Detect which cell encompasses the target text, then output its [x, y] center coordinate. 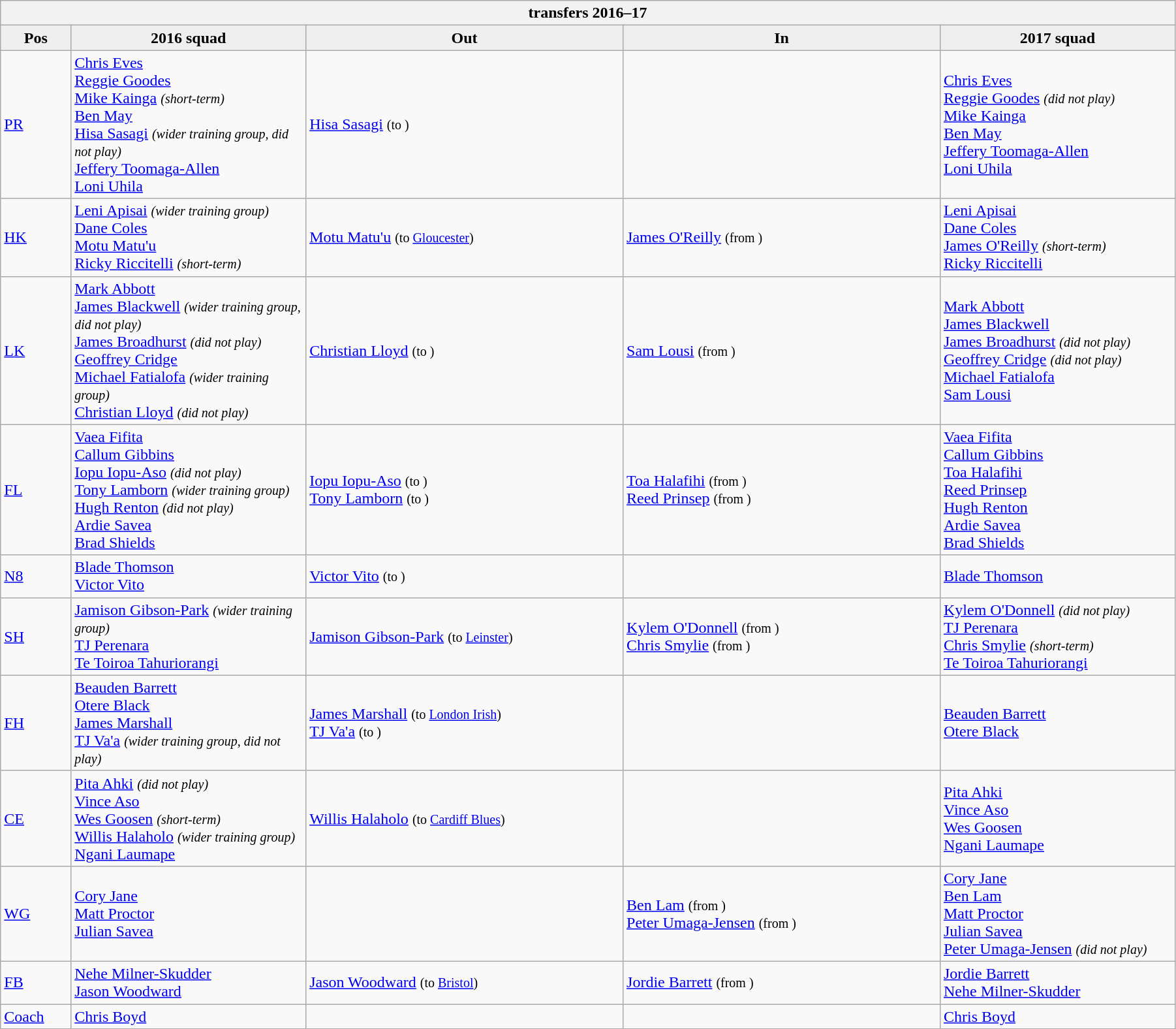
Jason Woodward (to Bristol) [465, 982]
Leni Apisai (wider training group) Dane Coles Motu Matu'u Ricky Riccitelli (short-term) [189, 238]
Hisa Sasagi (to ) [465, 124]
Victor Vito (to ) [465, 576]
LK [36, 350]
N8 [36, 576]
James Marshall (to London Irish) TJ Va'a (to ) [465, 723]
Leni Apisai Dane Coles James O'Reilly (short-term) Ricky Riccitelli [1057, 238]
Blade Thomson Victor Vito [189, 576]
Chris Eves Reggie Goodes (did not play) Mike Kainga Ben May Jeffery Toomaga-Allen Loni Uhila [1057, 124]
Out [465, 38]
2017 squad [1057, 38]
Motu Matu'u (to Gloucester) [465, 238]
Kylem O'Donnell (did not play) TJ Perenara Chris Smylie (short-term) Te Toiroa Tahuriorangi [1057, 636]
2016 squad [189, 38]
In [782, 38]
Christian Lloyd (to ) [465, 350]
Toa Halafihi (from ) Reed Prinsep (from ) [782, 490]
Sam Lousi (from ) [782, 350]
Jordie Barrett Nehe Milner-Skudder [1057, 982]
Chris Eves Reggie Goodes Mike Kainga (short-term) Ben May Hisa Sasagi (wider training group, did not play) Jeffery Toomaga-Allen Loni Uhila [189, 124]
Cory Jane Ben Lam Matt Proctor Julian Savea Peter Umaga-Jensen (did not play) [1057, 913]
FH [36, 723]
FL [36, 490]
PR [36, 124]
Coach [36, 1017]
Pita Ahki (did not play) Vince Aso Wes Goosen (short-term) Willis Halaholo (wider training group) Ngani Laumape [189, 818]
Jamison Gibson-Park (to Leinster) [465, 636]
Vaea Fifita Callum Gibbins Iopu Iopu-Aso (did not play) Tony Lamborn (wider training group) Hugh Renton (did not play) Ardie Savea Brad Shields [189, 490]
HK [36, 238]
Pos [36, 38]
Iopu Iopu-Aso (to ) Tony Lamborn (to ) [465, 490]
Vaea Fifita Callum Gibbins Toa Halafihi Reed Prinsep Hugh Renton Ardie Savea Brad Shields [1057, 490]
transfers 2016–17 [588, 13]
SH [36, 636]
Blade Thomson [1057, 576]
WG [36, 913]
Ben Lam (from ) Peter Umaga-Jensen (from ) [782, 913]
Willis Halaholo (to Cardiff Blues) [465, 818]
Cory Jane Matt Proctor Julian Savea [189, 913]
Beauden Barrett Otere Black James Marshall TJ Va'a (wider training group, did not play) [189, 723]
Beauden Barrett Otere Black [1057, 723]
Jordie Barrett (from ) [782, 982]
FB [36, 982]
Pita Ahki Vince Aso Wes Goosen Ngani Laumape [1057, 818]
Mark Abbott James Blackwell James Broadhurst (did not play) Geoffrey Cridge (did not play) Michael Fatialofa Sam Lousi [1057, 350]
CE [36, 818]
James O'Reilly (from ) [782, 238]
Jamison Gibson-Park (wider training group) TJ Perenara Te Toiroa Tahuriorangi [189, 636]
Kylem O'Donnell (from ) Chris Smylie (from ) [782, 636]
Nehe Milner-Skudder Jason Woodward [189, 982]
